Scan for the cell matching the given text and deliver its [X, Y] coordinate at center. 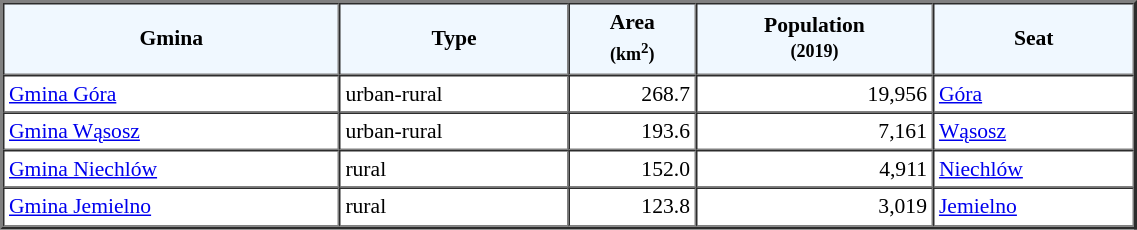
Seat [1034, 38]
Niechlów [1034, 169]
Gmina Wąsosz [171, 131]
Gmina [171, 38]
123.8 [632, 207]
Area(km2) [632, 38]
Population(2019) [814, 38]
Gmina Jemielno [171, 207]
Gmina Niechlów [171, 169]
Jemielno [1034, 207]
Wąsosz [1034, 131]
Góra [1034, 93]
Gmina Góra [171, 93]
19,956 [814, 93]
268.7 [632, 93]
193.6 [632, 131]
4,911 [814, 169]
Type [454, 38]
7,161 [814, 131]
152.0 [632, 169]
3,019 [814, 207]
